Pinpoint the cell where the given text exists, returning its (X, Y) midpoint coordinate. 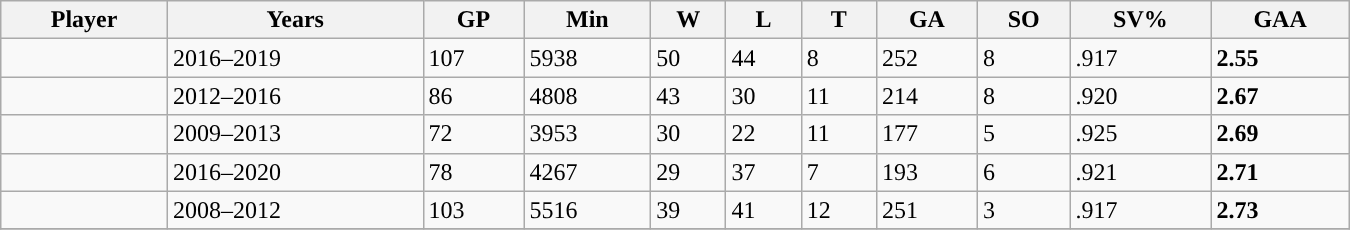
252 (926, 58)
177 (926, 134)
2.69 (1280, 134)
T (838, 20)
86 (474, 96)
37 (764, 172)
GP (474, 20)
72 (474, 134)
3953 (588, 134)
43 (688, 96)
5516 (588, 210)
251 (926, 210)
4808 (588, 96)
103 (474, 210)
.920 (1140, 96)
.925 (1140, 134)
3 (1023, 210)
GA (926, 20)
39 (688, 210)
5938 (588, 58)
.921 (1140, 172)
4267 (588, 172)
12 (838, 210)
Years (295, 20)
2012–2016 (295, 96)
Player (84, 20)
2008–2012 (295, 210)
Min (588, 20)
5 (1023, 134)
W (688, 20)
2009–2013 (295, 134)
78 (474, 172)
2016–2020 (295, 172)
29 (688, 172)
214 (926, 96)
SV% (1140, 20)
6 (1023, 172)
2.67 (1280, 96)
2.55 (1280, 58)
L (764, 20)
2.71 (1280, 172)
50 (688, 58)
2.73 (1280, 210)
2016–2019 (295, 58)
41 (764, 210)
44 (764, 58)
22 (764, 134)
193 (926, 172)
7 (838, 172)
107 (474, 58)
SO (1023, 20)
GAA (1280, 20)
